Determine the [X, Y] coordinate at the center of the cell enclosing the given text.  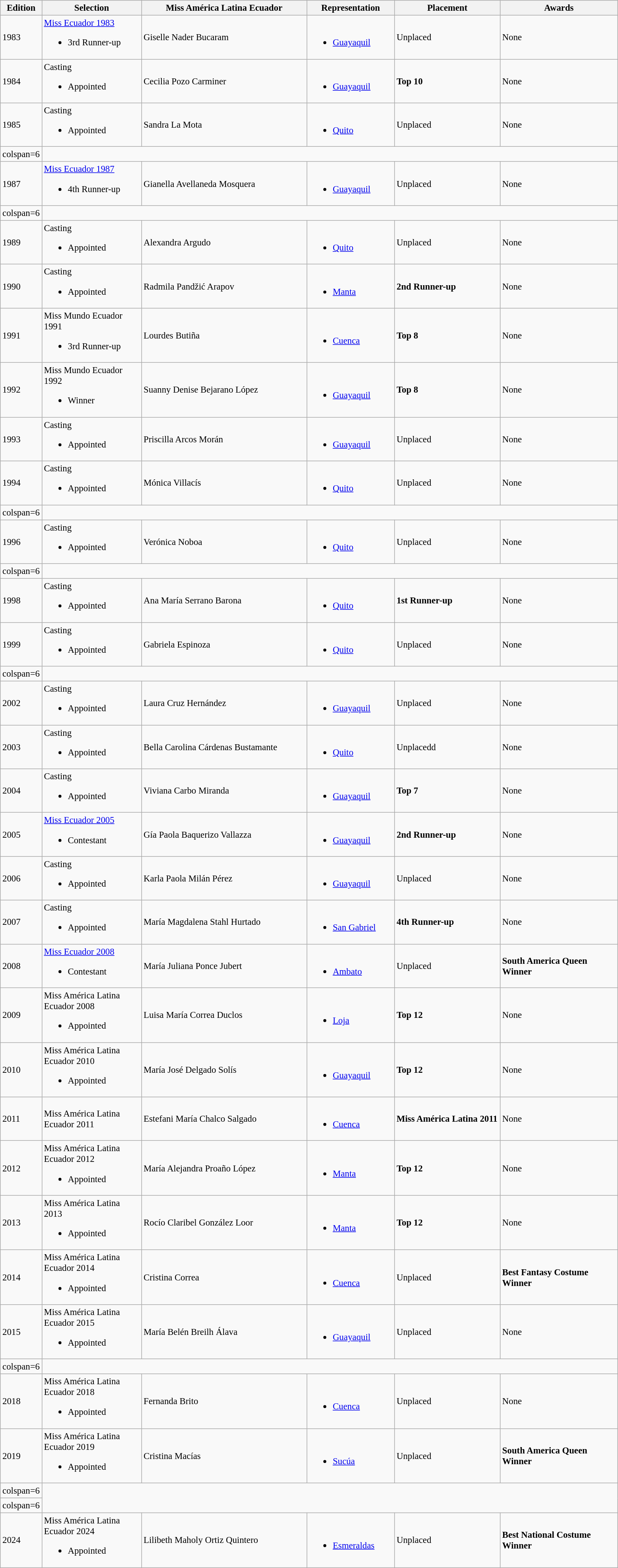
1st Runner-up [447, 601]
Radmila Pandžić Arapov [224, 286]
2010 [21, 1070]
Laura Cruz Hernández [224, 703]
4th Runner-up [447, 922]
2006 [21, 878]
Viviana Carbo Miranda [224, 791]
Rocío Claribel González Loor [224, 1223]
1993 [21, 439]
2005 [21, 835]
María Juliana Ponce Jubert [224, 966]
Miss América Latina Ecuador 2019Appointed [91, 1456]
Selection [91, 8]
Fernanda Brito [224, 1401]
Gabriela Espinoza [224, 644]
Miss Mundo Ecuador 1992Winner [91, 390]
2018 [21, 1401]
1983 [21, 37]
Miss Ecuador 19833rd Runner-up [91, 37]
Miss Ecuador 19874th Runner-up [91, 184]
1999 [21, 644]
1984 [21, 81]
Miss Ecuador 2008Contestant [91, 966]
Alexandra Argudo [224, 242]
1994 [21, 483]
Esmeraldas [351, 1540]
2019 [21, 1456]
María Magdalena Stahl Hurtado [224, 922]
Gianella Avellaneda Mosquera [224, 184]
Bella Carolina Cárdenas Bustamante [224, 747]
Miss América Latina Ecuador 2011 [91, 1119]
Best Fantasy CostumeWinner [559, 1277]
Miss América Latina Ecuador 2012Appointed [91, 1168]
Miss América Latina Ecuador 2024Appointed [91, 1540]
Cristina Macías [224, 1456]
2014 [21, 1277]
1998 [21, 601]
Top 7 [447, 791]
Unplacedd [447, 747]
Sucúa [351, 1456]
Verónica Noboa [224, 542]
Luisa María Correa Duclos [224, 1015]
Miss Ecuador 2005Contestant [91, 835]
2002 [21, 703]
Estefani María Chalco Salgado [224, 1119]
2013 [21, 1223]
2011 [21, 1119]
Representation [351, 8]
Giselle Nader Bucaram [224, 37]
Miss América Latina 2011 [447, 1119]
Awards [559, 8]
María Belén Breilh Álava [224, 1332]
Sandra La Mota [224, 125]
Placement [447, 8]
1985 [21, 125]
Ana María Serrano Barona [224, 601]
Miss América Latina Ecuador 2010Appointed [91, 1070]
1987 [21, 184]
Miss América Latina Ecuador 2014Appointed [91, 1277]
María Alejandra Proaño López [224, 1168]
Lilibeth Maholy Ortiz Quintero [224, 1540]
Suanny Denise Bejarano López [224, 390]
1996 [21, 542]
Cecilia Pozo Carminer [224, 81]
Karla Paola Milán Pérez [224, 878]
1989 [21, 242]
2003 [21, 747]
1990 [21, 286]
Mónica Villacís [224, 483]
Miss América Latina Ecuador 2008Appointed [91, 1015]
Miss América Latina 2013Appointed [91, 1223]
Miss Mundo Ecuador 19913rd Runner-up [91, 336]
1992 [21, 390]
1991 [21, 336]
María José Delgado Solís [224, 1070]
2007 [21, 922]
Loja [351, 1015]
Lourdes Butiña [224, 336]
Ambato [351, 966]
Cristina Correa [224, 1277]
Edition [21, 8]
2012 [21, 1168]
San Gabriel [351, 922]
Top 10 [447, 81]
Miss América Latina Ecuador [224, 8]
2024 [21, 1540]
Gía Paola Baquerizo Vallazza [224, 835]
Miss América Latina Ecuador 2015Appointed [91, 1332]
2004 [21, 791]
2008 [21, 966]
2015 [21, 1332]
2009 [21, 1015]
Best National CostumeWinner [559, 1540]
Miss América Latina Ecuador 2018Appointed [91, 1401]
Priscilla Arcos Morán [224, 439]
